Pinpoint the cell where the given text exists, returning its [x, y] midpoint coordinate. 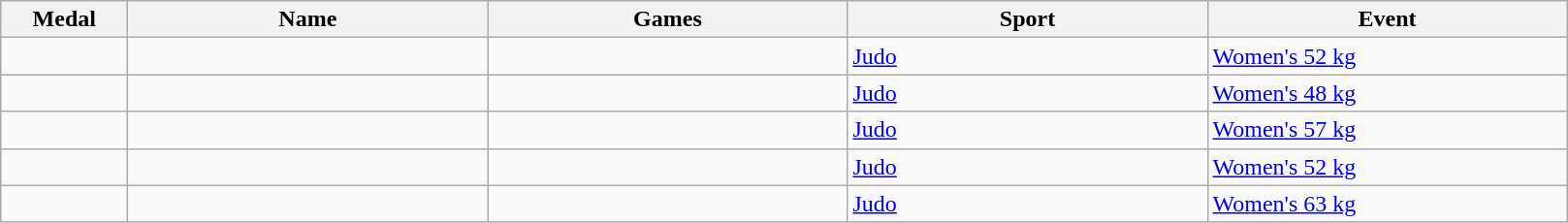
Women's 57 kg [1387, 130]
Games [667, 19]
Women's 48 kg [1387, 93]
Medal [64, 19]
Sport [1028, 19]
Women's 63 kg [1387, 204]
Event [1387, 19]
Name [308, 19]
